For the text-containing cell, return its midpoint in (X, Y) coordinate format. 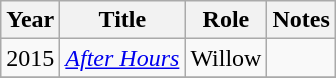
Year (30, 20)
Willow (226, 58)
Notes (301, 20)
After Hours (122, 58)
Role (226, 20)
Title (122, 20)
2015 (30, 58)
